Provide the (X, Y) coordinate of the cell's center where the given text is located.  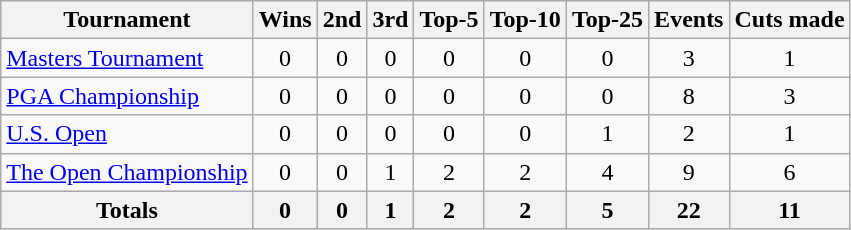
3rd (390, 20)
U.S. Open (127, 134)
6 (790, 172)
Masters Tournament (127, 58)
Tournament (127, 20)
Top-10 (525, 20)
5 (607, 210)
Wins (285, 20)
22 (689, 210)
Events (689, 20)
PGA Championship (127, 96)
2nd (342, 20)
4 (607, 172)
11 (790, 210)
8 (689, 96)
Totals (127, 210)
Top-25 (607, 20)
9 (689, 172)
Top-5 (449, 20)
The Open Championship (127, 172)
Cuts made (790, 20)
